Determine the (X, Y) coordinate at the center of the cell enclosing the given text.  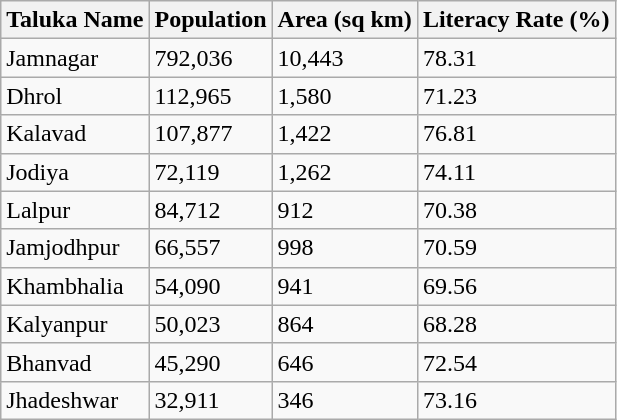
646 (344, 362)
Population (210, 20)
1,262 (344, 172)
Literacy Rate (%) (516, 20)
66,557 (210, 248)
50,023 (210, 324)
107,877 (210, 134)
Area (sq km) (344, 20)
68.28 (516, 324)
69.56 (516, 286)
864 (344, 324)
72.54 (516, 362)
998 (344, 248)
Jamnagar (75, 58)
Bhanvad (75, 362)
76.81 (516, 134)
78.31 (516, 58)
84,712 (210, 210)
912 (344, 210)
Khambhalia (75, 286)
32,911 (210, 400)
Jamjodhpur (75, 248)
70.38 (516, 210)
73.16 (516, 400)
45,290 (210, 362)
Lalpur (75, 210)
Kalyanpur (75, 324)
346 (344, 400)
112,965 (210, 96)
1,422 (344, 134)
Dhrol (75, 96)
Jodiya (75, 172)
70.59 (516, 248)
71.23 (516, 96)
54,090 (210, 286)
792,036 (210, 58)
Taluka Name (75, 20)
Kalavad (75, 134)
74.11 (516, 172)
941 (344, 286)
72,119 (210, 172)
10,443 (344, 58)
Jhadeshwar (75, 400)
1,580 (344, 96)
